Pinpoint the cell where the given text exists, returning its [x, y] midpoint coordinate. 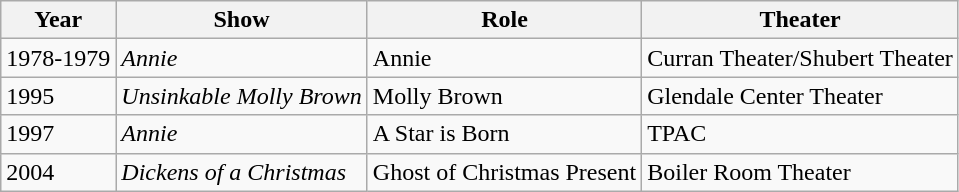
A Star is Born [504, 134]
Glendale Center Theater [800, 96]
1997 [58, 134]
Molly Brown [504, 96]
Show [242, 20]
Boiler Room Theater [800, 172]
Dickens of a Christmas [242, 172]
2004 [58, 172]
TPAC [800, 134]
1978-1979 [58, 58]
Theater [800, 20]
Curran Theater/Shubert Theater [800, 58]
Unsinkable Molly Brown [242, 96]
1995 [58, 96]
Year [58, 20]
Role [504, 20]
Ghost of Christmas Present [504, 172]
